Output the [X, Y] coordinate of the center of the cell containing the given text.  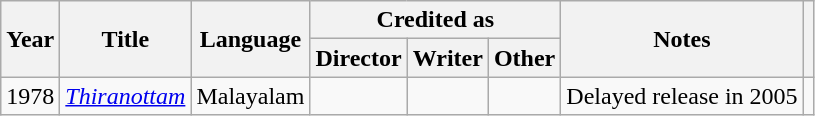
Thiranottam [126, 96]
Malayalam [250, 96]
Delayed release in 2005 [682, 96]
Notes [682, 39]
Director [358, 58]
Credited as [436, 20]
Other [524, 58]
Writer [448, 58]
1978 [30, 96]
Language [250, 39]
Title [126, 39]
Year [30, 39]
